Detect which cell encompasses the target text, then output its [X, Y] center coordinate. 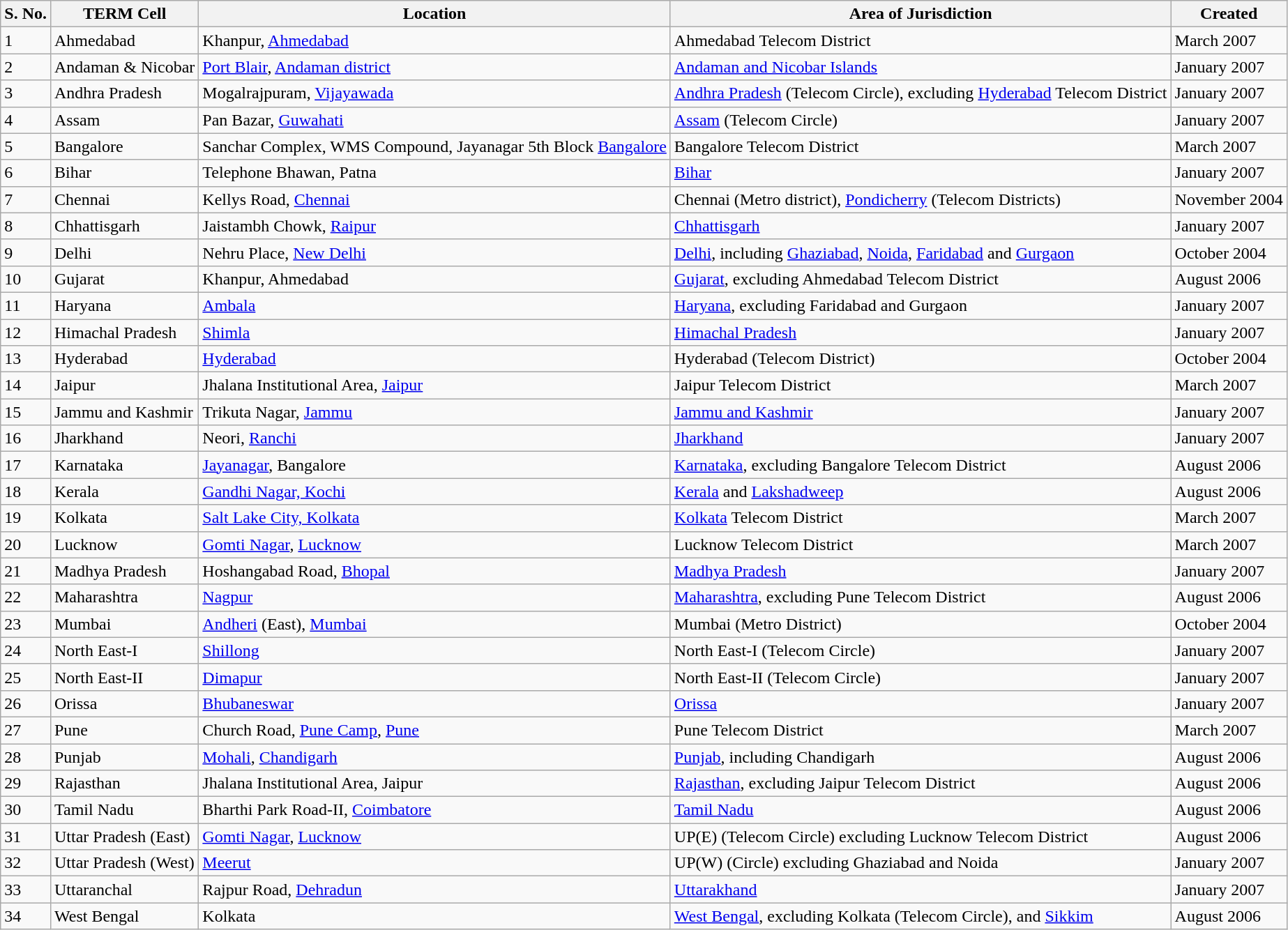
19 [26, 518]
4 [26, 120]
Andheri (East), Mumbai [434, 624]
Hoshangabad Road, Bhopal [434, 571]
12 [26, 333]
North East-II (Telecom Circle) [920, 677]
Jayanagar, Bangalore [434, 465]
18 [26, 491]
Gujarat, excluding Ahmedabad Telecom District [920, 279]
Location [434, 14]
North East-I (Telecom Circle) [920, 650]
Andhra Pradesh (Telecom Circle), excluding Hyderabad Telecom District [920, 93]
Maharashtra, excluding Pune Telecom District [920, 597]
Shimla [434, 333]
28 [26, 756]
Pan Bazar, Guwahati [434, 120]
Kerala [124, 491]
Rajasthan [124, 784]
Lucknow [124, 544]
Delhi [124, 252]
23 [26, 624]
25 [26, 677]
14 [26, 386]
2 [26, 67]
Nehru Place, New Delhi [434, 252]
Trikuta Nagar, Jammu [434, 412]
Created [1229, 14]
Rajasthan, excluding Jaipur Telecom District [920, 784]
1 [26, 40]
North East-I [124, 650]
Delhi, including Ghaziabad, Noida, Faridabad and Gurgaon [920, 252]
Assam [124, 120]
Chennai (Metro district), Pondicherry (Telecom Districts) [920, 199]
Pune [124, 730]
13 [26, 359]
Karnataka [124, 465]
Mumbai [124, 624]
32 [26, 863]
Punjab [124, 756]
Bangalore [124, 146]
11 [26, 305]
29 [26, 784]
Ambala [434, 305]
West Bengal [124, 916]
Chennai [124, 199]
Andaman and Nicobar Islands [920, 67]
UP(E) (Telecom Circle) excluding Lucknow Telecom District [920, 837]
31 [26, 837]
Uttar Pradesh (West) [124, 863]
Kolkata Telecom District [920, 518]
8 [26, 226]
Uttaranchal [124, 890]
Jaistambh Chowk, Raipur [434, 226]
9 [26, 252]
West Bengal, excluding Kolkata (Telecom Circle), and Sikkim [920, 916]
22 [26, 597]
Sanchar Complex, WMS Compound, Jayanagar 5th Block Bangalore [434, 146]
Uttar Pradesh (East) [124, 837]
UP(W) (Circle) excluding Ghaziabad and Noida [920, 863]
Andhra Pradesh [124, 93]
27 [26, 730]
Shillong [434, 650]
Meerut [434, 863]
Ahmedabad Telecom District [920, 40]
Karnataka, excluding Bangalore Telecom District [920, 465]
Bhubaneswar [434, 703]
Maharashtra [124, 597]
Port Blair, Andaman district [434, 67]
Church Road, Pune Camp, Pune [434, 730]
6 [26, 173]
Bharthi Park Road-II, Coimbatore [434, 810]
7 [26, 199]
16 [26, 439]
Mogalrajpuram, Vijayawada [434, 93]
Haryana, excluding Faridabad and Gurgaon [920, 305]
North East-II [124, 677]
Mumbai (Metro District) [920, 624]
26 [26, 703]
30 [26, 810]
November 2004 [1229, 199]
Salt Lake City, Kolkata [434, 518]
Lucknow Telecom District [920, 544]
Jaipur [124, 386]
Ahmedabad [124, 40]
Kellys Road, Chennai [434, 199]
34 [26, 916]
Rajpur Road, Dehradun [434, 890]
Pune Telecom District [920, 730]
Assam (Telecom Circle) [920, 120]
17 [26, 465]
Gandhi Nagar, Kochi [434, 491]
5 [26, 146]
Gujarat [124, 279]
Hyderabad (Telecom District) [920, 359]
Jaipur Telecom District [920, 386]
Area of Jurisdiction [920, 14]
24 [26, 650]
3 [26, 93]
Andaman & Nicobar [124, 67]
Dimapur [434, 677]
Mohali, Chandigarh [434, 756]
20 [26, 544]
Kerala and Lakshadweep [920, 491]
Bangalore Telecom District [920, 146]
Telephone Bhawan, Patna [434, 173]
TERM Cell [124, 14]
21 [26, 571]
Haryana [124, 305]
10 [26, 279]
Nagpur [434, 597]
33 [26, 890]
Neori, Ranchi [434, 439]
Punjab, including Chandigarh [920, 756]
15 [26, 412]
S. No. [26, 14]
Uttarakhand [920, 890]
